Identify which cell holds the provided text, then report its (X, Y) central coordinate. 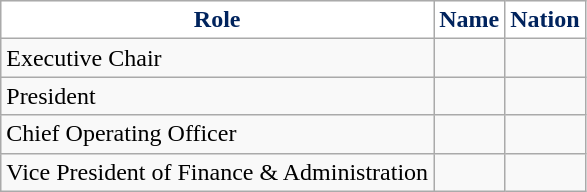
Chief Operating Officer (218, 134)
Nation (545, 20)
Name (470, 20)
Role (218, 20)
Vice President of Finance & Administration (218, 172)
Executive Chair (218, 58)
President (218, 96)
